Scan for the cell matching the given text and deliver its [x, y] coordinate at center. 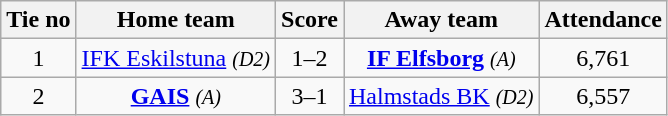
Away team [442, 20]
GAIS (A) [176, 96]
Attendance [603, 20]
3–1 [310, 96]
6,761 [603, 58]
Score [310, 20]
Tie no [38, 20]
1–2 [310, 58]
2 [38, 96]
6,557 [603, 96]
1 [38, 58]
IFK Eskilstuna (D2) [176, 58]
IF Elfsborg (A) [442, 58]
Halmstads BK (D2) [442, 96]
Home team [176, 20]
